For the text-containing cell, return its midpoint in (X, Y) coordinate format. 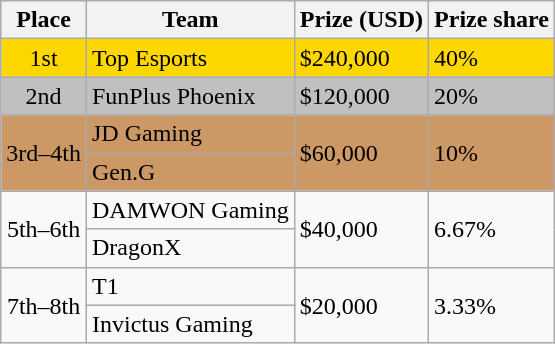
5th–6th (44, 229)
JD Gaming (190, 134)
$60,000 (361, 153)
40% (492, 58)
7th–8th (44, 305)
Prize (USD) (361, 20)
Team (190, 20)
2nd (44, 96)
Place (44, 20)
FunPlus Phoenix (190, 96)
Prize share (492, 20)
10% (492, 153)
T1 (190, 286)
20% (492, 96)
6.67% (492, 229)
DragonX (190, 248)
$40,000 (361, 229)
$240,000 (361, 58)
1st (44, 58)
Invictus Gaming (190, 324)
3rd–4th (44, 153)
$20,000 (361, 305)
$120,000 (361, 96)
Gen.G (190, 172)
3.33% (492, 305)
DAMWON Gaming (190, 210)
Top Esports (190, 58)
